Detect which cell encompasses the target text, then output its [X, Y] center coordinate. 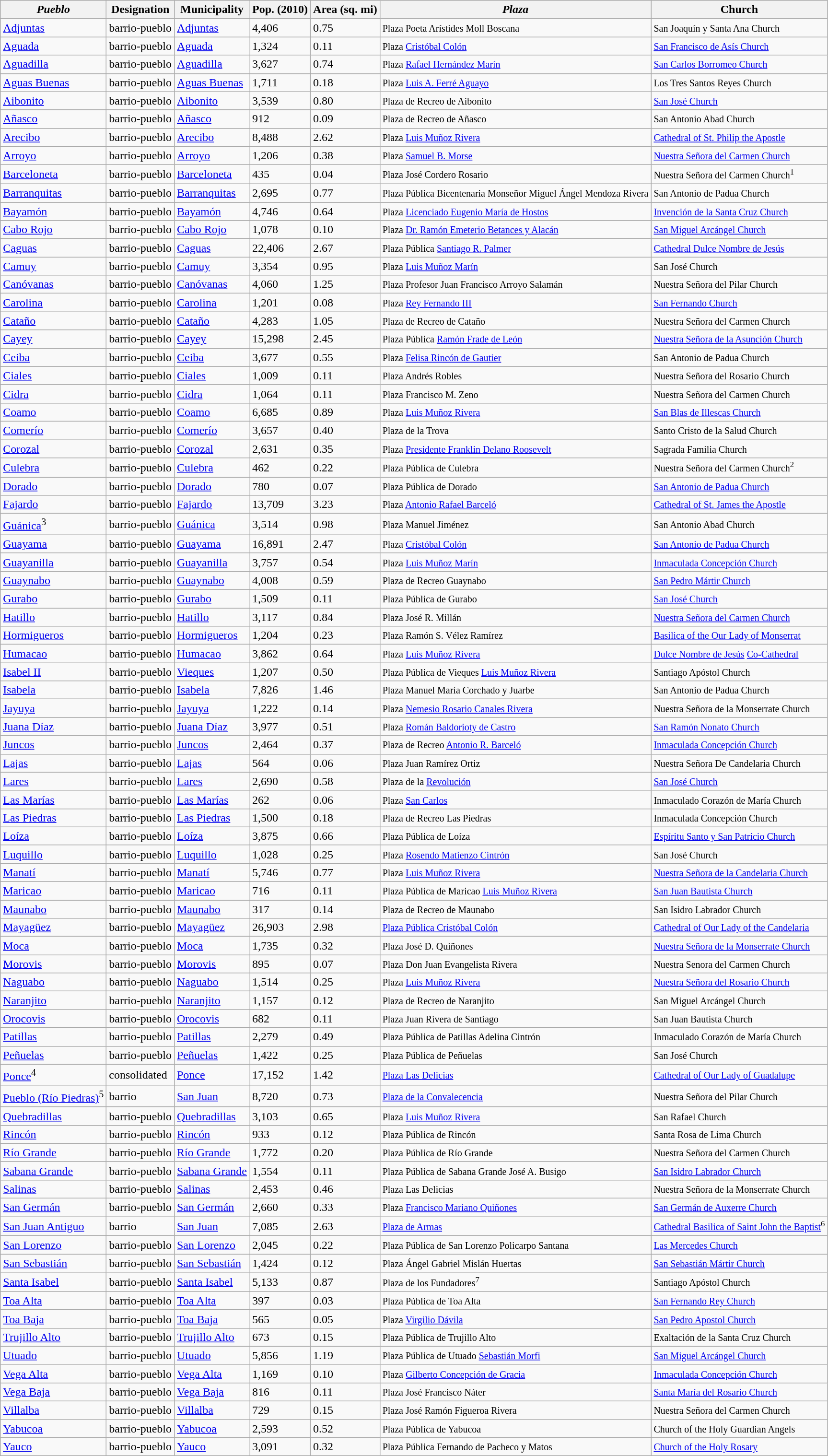
0.73 [345, 1096]
Plaza Andrés Robles [515, 376]
397 [280, 1301]
Plaza Francisco Mariano Quiñones [515, 1208]
Plaza Licenciado Eugenio María de Hostos [515, 211]
Isabel II [54, 672]
Plaza Pública de Río Grande [515, 1152]
Plaza Pública de Utuado Sebastián Morfi [515, 1355]
1,028 [280, 854]
2,279 [280, 1037]
Plaza Pública de Loíza [515, 836]
Santa Rosa de Lima Church [739, 1134]
San Juan Antiguo [54, 1226]
1,424 [280, 1263]
0.03 [345, 1301]
Plaza José Francisco Náter [515, 1392]
13,709 [280, 505]
2.63 [345, 1226]
0.08 [345, 303]
Invención de la Santa Cruz Church [739, 211]
San Francisco de Asís Church [739, 46]
0.75 [345, 28]
Plaza Samuel B. Morse [515, 155]
Cathedral of Our Lady of Guadalupe [739, 1075]
682 [280, 1019]
Plaza de Recreo de Maunabo [515, 909]
Sagrada Familia Church [739, 448]
Plaza Presidente Franklin Delano Roosevelt [515, 448]
Plaza de la Convalecencia [515, 1096]
0.52 [345, 1429]
Plaza Luis A. Ferré Aguayo [515, 82]
Church of the Holy Guardian Angels [739, 1429]
0.49 [345, 1037]
1,324 [280, 46]
Pop. (2010) [280, 10]
0.09 [345, 119]
0.74 [345, 64]
Vieques [212, 672]
Plaza Pública de Rincón [515, 1134]
San Joaquín y Santa Ana Church [739, 28]
Plaza de Armas [515, 1226]
0.46 [345, 1189]
consolidated [140, 1075]
1,157 [280, 1000]
Ponce [212, 1075]
Plaza de Recreo de Aibonito [515, 101]
Los Tres Santos Reyes Church [739, 82]
San Fernando Church [739, 303]
Plaza Dr. Ramón Emeterio Betances y Alacán [515, 230]
San Fernando Rey Church [739, 1301]
Plaza Pública Santiago R. Palmer [515, 248]
2.62 [345, 137]
Plaza Poeta Arístides Moll Boscana [515, 28]
0.66 [345, 836]
Plaza Pública de San Lorenzo Policarpo Santana [515, 1245]
Cathedral of St. Philip the Apostle [739, 137]
Municipality [212, 10]
565 [280, 1319]
Plaza Ángel Gabriel Mislán Huertas [515, 1263]
Nuestra Señora De Candelaria Church [739, 763]
Plaza Pública de Maricao Luis Muñoz Rivera [515, 891]
6,685 [280, 412]
317 [280, 909]
3.23 [345, 505]
0.65 [345, 1116]
2.67 [345, 248]
3,514 [280, 525]
3,539 [280, 101]
San Pedro Mártir Church [739, 580]
17,152 [280, 1075]
Pueblo [54, 10]
Plaza José Ramón Figueroa Rivera [515, 1410]
Plaza de Recreo de Naranjito [515, 1000]
Nuestra Señora de la Candelaria Church [739, 872]
0.23 [345, 635]
Church [739, 10]
0.50 [345, 672]
462 [280, 467]
1.05 [345, 321]
3,657 [280, 430]
0.84 [345, 617]
Plaza Juan Ramírez Ortiz [515, 763]
Cathedral Basilica of Saint John the Baptist6 [739, 1226]
Plaza Pública de Trujillo Alto [515, 1337]
Plaza Pública de Yabucoa [515, 1429]
Plaza Pública de Toa Alta [515, 1301]
Plaza Pública Fernando de Pacheco y Matos [515, 1447]
1,735 [280, 946]
3,103 [280, 1116]
1,772 [280, 1152]
Plaza de la Trova [515, 430]
1.19 [345, 1355]
Plaza de Recreo Las Piedras [515, 818]
Pueblo (Río Piedras)5 [54, 1096]
Area (sq. mi) [345, 10]
3,354 [280, 266]
Nuestra Señora del Carmen Church1 [739, 174]
Plaza Antonio Rafael Barceló [515, 505]
0.04 [345, 174]
Basilica of the Our Lady of Monserrat [739, 635]
Cathedral of St. James the Apostle [739, 505]
0.05 [345, 1319]
Nuestra Senora del Carmen Church [739, 964]
Plaza José R. Millán [515, 617]
Designation [140, 10]
San Carlos Borromeo Church [739, 64]
Plaza San Carlos [515, 799]
4,008 [280, 580]
Plaza Ramón S. Vélez Ramírez [515, 635]
2,690 [280, 781]
15,298 [280, 339]
2,045 [280, 1245]
Plaza Pública de Sabana Grande José A. Busigo [515, 1171]
262 [280, 799]
Plaza Don Juan Evangelista Rivera [515, 964]
Plaza Pública de Culebra [515, 467]
Plaza de Recreo Guaynabo [515, 580]
Cathedral Dulce Nombre de Jesús [739, 248]
5,133 [280, 1282]
912 [280, 119]
4,060 [280, 284]
5,746 [280, 872]
1,554 [280, 1171]
Plaza Pública Cristóbal Colón [515, 928]
1,500 [280, 818]
2.47 [345, 544]
Plaza Rafael Hernández Marín [515, 64]
2,464 [280, 745]
Plaza José Cordero Rosario [515, 174]
8,720 [280, 1096]
564 [280, 763]
716 [280, 891]
Plaza Pública de Dorado [515, 486]
1,009 [280, 376]
San Blas de Illescas Church [739, 412]
Plaza Virgilio Dávila [515, 1319]
1,509 [280, 599]
San Ramón Nonato Church [739, 727]
Plaza Pública de Vieques Luis Muñoz Rivera [515, 672]
Plaza Román Baldorioty de Castro [515, 727]
Plaza Pública Ramón Frade de León [515, 339]
Exaltación de la Santa Cruz Church [739, 1337]
0.51 [345, 727]
3,091 [280, 1447]
0.89 [345, 412]
1,204 [280, 635]
1,222 [280, 708]
1.42 [345, 1075]
0.54 [345, 562]
1,078 [280, 230]
Espíritu Santo y San Patricio Church [739, 836]
Dulce Nombre de Jesús Co-Cathedral [739, 654]
Las Mercedes Church [739, 1245]
1,514 [280, 982]
1,064 [280, 394]
1.46 [345, 690]
0.55 [345, 357]
22,406 [280, 248]
Plaza Rey Fernando III [515, 303]
435 [280, 174]
Plaza [515, 10]
Nuestra Señora del Carmen Church2 [739, 467]
0.80 [345, 101]
0.35 [345, 448]
San Sebastián Mártir Church [739, 1263]
Nuestra Señora de la Asunción Church [739, 339]
0.95 [345, 266]
Plaza Felisa Rincón de Gautier [515, 357]
2,631 [280, 448]
Plaza Pública de Patillas Adelina Cintrón [515, 1037]
Plaza Francisco M. Zeno [515, 394]
Guánica [212, 525]
1,422 [280, 1055]
Guánica3 [54, 525]
Plaza Juan Rivera de Santiago [515, 1019]
7,826 [280, 690]
0.20 [345, 1152]
Plaza José D. Quiñones [515, 946]
3,862 [280, 654]
Plaza de Recreo Antonio R. Barceló [515, 745]
San Pedro Apostol Church [739, 1319]
Plaza Pública de Peñuelas [515, 1055]
Plaza de los Fundadores7 [515, 1282]
3,875 [280, 836]
1.25 [345, 284]
2.45 [345, 339]
Plaza de Recreo de Cataño [515, 321]
Plaza de Recreo de Añasco [515, 119]
5,856 [280, 1355]
San Rafael Church [739, 1116]
3,757 [280, 562]
1,169 [280, 1374]
3,627 [280, 64]
2,453 [280, 1189]
4,283 [280, 321]
8,488 [280, 137]
Plaza Nemesio Rosario Canales Rivera [515, 708]
0.98 [345, 525]
3,977 [280, 727]
Santa María del Rosario Church [739, 1392]
0.58 [345, 781]
3,117 [280, 617]
2,660 [280, 1208]
Plaza de la Revolución [515, 781]
1,206 [280, 155]
Plaza Profesor Juan Francisco Arroyo Salamán [515, 284]
895 [280, 964]
Plaza Gilberto Concepción de Gracia [515, 1374]
Plaza Manuel María Corchado y Juarbe [515, 690]
Ponce4 [54, 1075]
0.59 [345, 580]
16,891 [280, 544]
San Germán de Auxerre Church [739, 1208]
0.37 [345, 745]
2,593 [280, 1429]
0.87 [345, 1282]
2,695 [280, 193]
933 [280, 1134]
Church of the Holy Rosary [739, 1447]
729 [280, 1410]
Plaza Pública de Gurabo [515, 599]
3,677 [280, 357]
673 [280, 1337]
Plaza Pública Bicentenaria Monseñor Miguel Ángel Mendoza Rivera [515, 193]
Cathedral of Our Lady of the Candelaria [739, 928]
26,903 [280, 928]
0.40 [345, 430]
Santo Cristo de la Salud Church [739, 430]
780 [280, 486]
4,406 [280, 28]
7,085 [280, 1226]
0.33 [345, 1208]
1,711 [280, 82]
816 [280, 1392]
1,201 [280, 303]
Plaza Rosendo Matienzo Cintrón [515, 854]
0.38 [345, 155]
4,746 [280, 211]
1,207 [280, 672]
Plaza Manuel Jiménez [515, 525]
2.98 [345, 928]
